Extract the (X, Y) coordinate from the center of the cell holding the provided text.  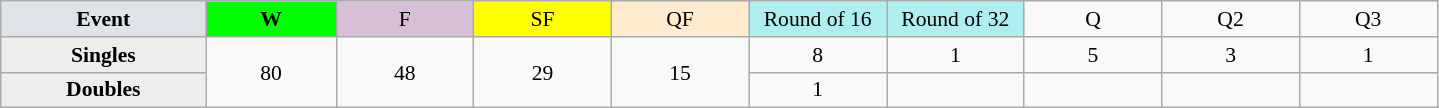
29 (543, 72)
Q (1093, 19)
5 (1093, 55)
3 (1231, 55)
F (405, 19)
15 (680, 72)
QF (680, 19)
Singles (104, 55)
8 (818, 55)
Event (104, 19)
48 (405, 72)
80 (271, 72)
Round of 32 (955, 19)
Q3 (1368, 19)
Q2 (1231, 19)
W (271, 19)
Doubles (104, 90)
SF (543, 19)
Round of 16 (818, 19)
